Determine the [X, Y] coordinate at the center of the cell enclosing the given text.  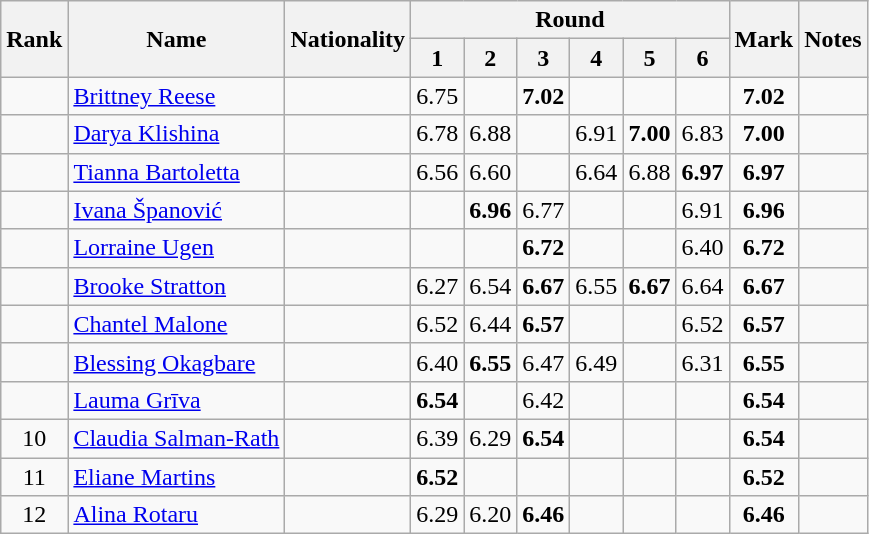
11 [34, 477]
4 [596, 58]
Rank [34, 39]
6.49 [596, 362]
12 [34, 515]
Name [176, 39]
Claudia Salman-Rath [176, 438]
6.56 [438, 172]
Darya Klishina [176, 134]
Tianna Bartoletta [176, 172]
6.44 [490, 324]
Nationality [348, 39]
Brooke Stratton [176, 286]
6.83 [702, 134]
Chantel Malone [176, 324]
3 [544, 58]
6.77 [544, 210]
Notes [833, 39]
6.31 [702, 362]
1 [438, 58]
Lorraine Ugen [176, 248]
10 [34, 438]
Alina Rotaru [176, 515]
Round [570, 20]
6.20 [490, 515]
6.60 [490, 172]
Blessing Okagbare [176, 362]
Mark [764, 39]
6.75 [438, 96]
6.78 [438, 134]
6.47 [544, 362]
6.27 [438, 286]
6 [702, 58]
Ivana Španović [176, 210]
Eliane Martins [176, 477]
Brittney Reese [176, 96]
6.39 [438, 438]
2 [490, 58]
5 [650, 58]
Lauma Grīva [176, 400]
6.42 [544, 400]
